Find where the given text appears and provide that cell's center as [X, Y] coordinate. 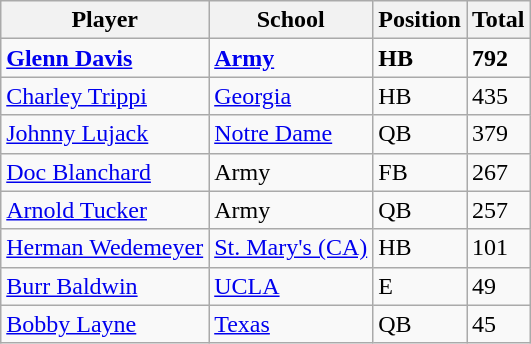
Glenn Davis [105, 58]
Charley Trippi [105, 96]
UCLA [291, 286]
379 [498, 134]
St. Mary's (CA) [291, 248]
Arnold Tucker [105, 210]
257 [498, 210]
E [420, 286]
FB [420, 172]
Player [105, 20]
Bobby Layne [105, 324]
Doc Blanchard [105, 172]
Georgia [291, 96]
792 [498, 58]
Johnny Lujack [105, 134]
Total [498, 20]
Texas [291, 324]
49 [498, 286]
Position [420, 20]
45 [498, 324]
Notre Dame [291, 134]
Herman Wedemeyer [105, 248]
Burr Baldwin [105, 286]
267 [498, 172]
School [291, 20]
101 [498, 248]
435 [498, 96]
